Identify which cell holds the provided text, then report its [X, Y] central coordinate. 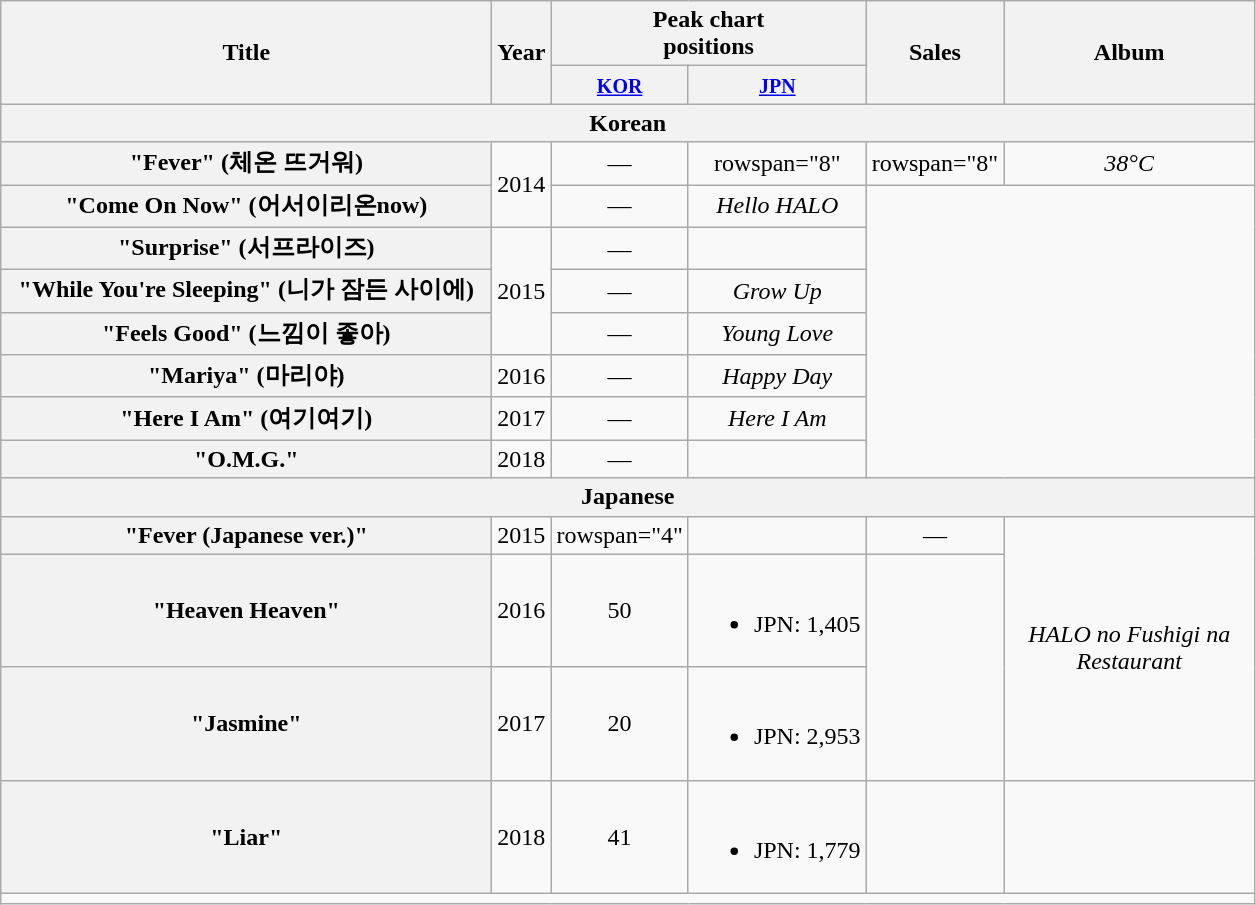
JPN: 1,779 [777, 836]
38°C [1130, 164]
Peak chart positions [708, 34]
JPN: 2,953 [777, 724]
"Jasmine" [246, 724]
"Here I Am" (여기여기) [246, 418]
Korean [628, 123]
"While You're Sleeping" (니가 잠든 사이에) [246, 292]
Happy Day [777, 376]
HALO no Fushigi na Restaurant [1130, 648]
"Heaven Heaven" [246, 610]
Title [246, 52]
Grow Up [777, 292]
"Fever (Japanese ver.)" [246, 535]
Young Love [777, 334]
JPN [777, 85]
"Come On Now" (어서이리온now) [246, 206]
Here I Am [777, 418]
"Surprise" (서프라이즈) [246, 248]
41 [620, 836]
"Liar" [246, 836]
Hello HALO [777, 206]
20 [620, 724]
2014 [522, 184]
"Fever" (체온 뜨거워) [246, 164]
Album [1130, 52]
rowspan="4" [620, 535]
Year [522, 52]
Japanese [628, 497]
"Feels Good" (느낌이 좋아) [246, 334]
Sales [935, 52]
JPN: 1,405 [777, 610]
50 [620, 610]
"Mariya" (마리야) [246, 376]
KOR [620, 85]
"O.M.G." [246, 459]
